For the text-containing cell, return its midpoint in (x, y) coordinate format. 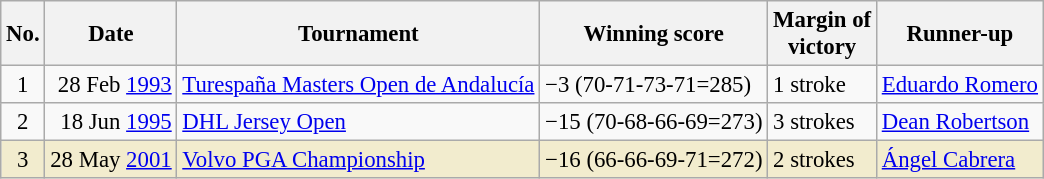
18 Jun 1995 (111, 122)
Dean Robertson (960, 122)
1 (23, 85)
Eduardo Romero (960, 85)
−3 (70-71-73-71=285) (654, 85)
2 strokes (822, 160)
Date (111, 34)
Margin ofvictory (822, 34)
DHL Jersey Open (358, 122)
1 stroke (822, 85)
Winning score (654, 34)
28 Feb 1993 (111, 85)
28 May 2001 (111, 160)
Tournament (358, 34)
Volvo PGA Championship (358, 160)
3 (23, 160)
No. (23, 34)
Turespaña Masters Open de Andalucía (358, 85)
Runner-up (960, 34)
2 (23, 122)
−15 (70-68-66-69=273) (654, 122)
Ángel Cabrera (960, 160)
−16 (66-66-69-71=272) (654, 160)
3 strokes (822, 122)
